Pinpoint the cell where the given text exists, returning its (X, Y) midpoint coordinate. 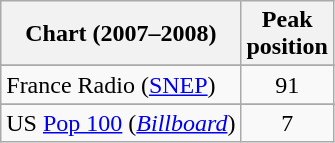
Chart (2007–2008) (121, 34)
US Pop 100 (Billboard) (121, 123)
Peakposition (287, 34)
91 (287, 85)
7 (287, 123)
France Radio (SNEP) (121, 85)
